Scan for the cell matching the given text and deliver its [X, Y] coordinate at center. 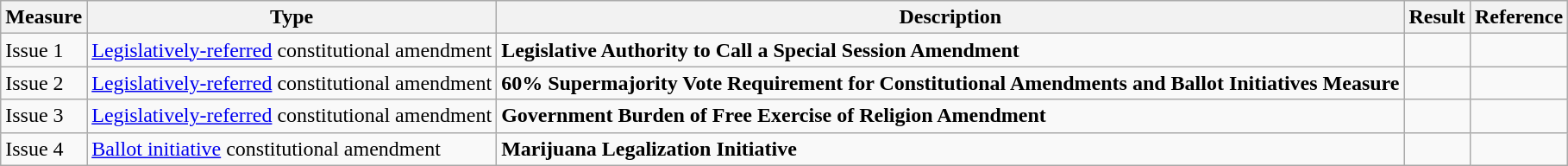
Marijuana Legalization Initiative [950, 149]
Legislative Authority to Call a Special Session Amendment [950, 50]
Measure [44, 17]
60% Supermajority Vote Requirement for Constitutional Amendments and Ballot Initiatives Measure [950, 83]
Issue 4 [44, 149]
Issue 1 [44, 50]
Result [1437, 17]
Type [292, 17]
Issue 3 [44, 116]
Government Burden of Free Exercise of Religion Amendment [950, 116]
Reference [1518, 17]
Ballot initiative constitutional amendment [292, 149]
Issue 2 [44, 83]
Description [950, 17]
